Provide the [X, Y] coordinate of the cell's center where the given text is located.  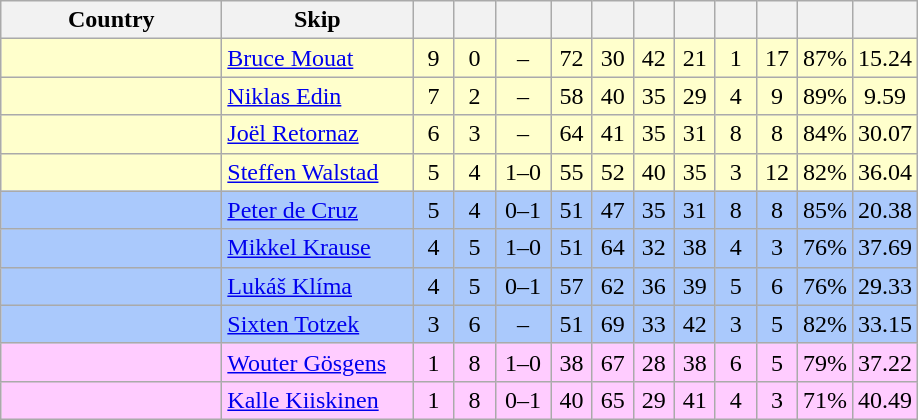
67 [612, 362]
Kalle Kiiskinen [318, 400]
30.07 [884, 134]
69 [612, 324]
28 [654, 362]
40.49 [884, 400]
89% [824, 96]
Country [112, 20]
Skip [318, 20]
9.59 [884, 96]
72 [572, 58]
Steffen Walstad [318, 172]
21 [694, 58]
55 [572, 172]
0 [474, 58]
7 [434, 96]
52 [612, 172]
Mikkel Krause [318, 248]
Joël Retornaz [318, 134]
33.15 [884, 324]
65 [612, 400]
36 [654, 286]
84% [824, 134]
37.22 [884, 362]
15.24 [884, 58]
87% [824, 58]
Niklas Edin [318, 96]
2 [474, 96]
37.69 [884, 248]
36.04 [884, 172]
12 [776, 172]
32 [654, 248]
58 [572, 96]
17 [776, 58]
Sixten Totzek [318, 324]
79% [824, 362]
20.38 [884, 210]
62 [612, 286]
85% [824, 210]
29.33 [884, 286]
71% [824, 400]
Bruce Mouat [318, 58]
33 [654, 324]
57 [572, 286]
Peter de Cruz [318, 210]
30 [612, 58]
47 [612, 210]
Lukáš Klíma [318, 286]
Wouter Gösgens [318, 362]
39 [694, 286]
